From the cell containing the given text, extract its center point as [x, y] coordinate. 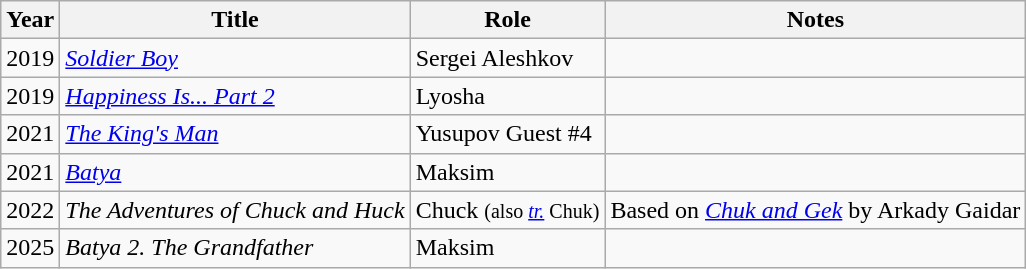
Sergei Aleshkov [508, 58]
2022 [30, 210]
Batya [235, 172]
Yusupov Guest #4 [508, 134]
The King's Man [235, 134]
Based on Chuk and Gek by Arkady Gaidar [816, 210]
Batya 2. The Grandfather [235, 248]
Chuck (also tr. Chuk) [508, 210]
Happiness Is... Part 2 [235, 96]
2025 [30, 248]
Notes [816, 20]
Soldier Boy [235, 58]
Year [30, 20]
Title [235, 20]
The Adventures of Chuck and Huck [235, 210]
Role [508, 20]
Lyosha [508, 96]
